Pinpoint the cell where the given text exists, returning its (x, y) midpoint coordinate. 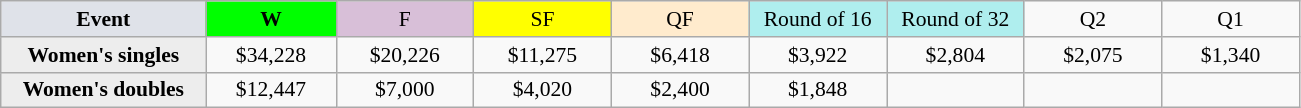
W (271, 19)
Event (104, 19)
Q1 (1231, 19)
Women's doubles (104, 90)
F (405, 19)
$11,275 (543, 55)
QF (680, 19)
$12,447 (271, 90)
$4,020 (543, 90)
Round of 16 (818, 19)
$1,340 (1231, 55)
$2,400 (680, 90)
$1,848 (818, 90)
$6,418 (680, 55)
SF (543, 19)
$2,804 (955, 55)
$20,226 (405, 55)
Round of 32 (955, 19)
Q2 (1093, 19)
$34,228 (271, 55)
$2,075 (1093, 55)
Women's singles (104, 55)
$7,000 (405, 90)
$3,922 (818, 55)
